From the cell containing the given text, extract its center point as [x, y] coordinate. 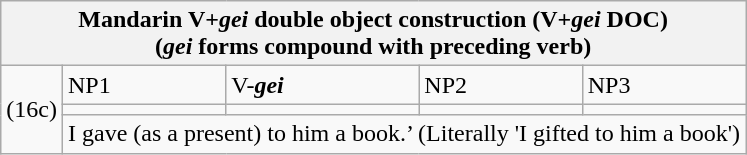
V-gei [322, 85]
(16c) [32, 110]
NP3 [664, 85]
NP1 [144, 85]
Mandarin V+gei double object construction (V+gei DOC)(gei forms compound with preceding verb) [374, 34]
I gave (as a present) to him a book.’ (Literally 'I gifted to him a book') [404, 134]
NP2 [500, 85]
